Identify which cell holds the provided text, then report its (X, Y) central coordinate. 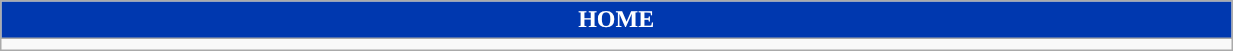
HOME (616, 20)
